Search for the cell housing the specified text and yield its (X, Y) center coordinate. 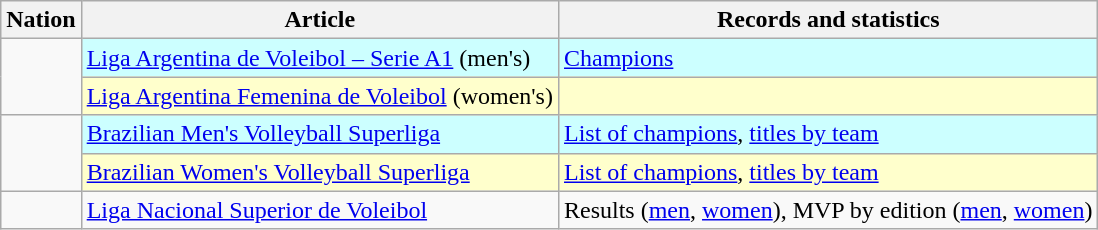
Article (320, 20)
Liga Argentina de Voleibol – Serie A1 (men's) (320, 58)
Results (men, women), MVP by edition (men, women) (828, 210)
Brazilian Women's Volleyball Superliga (320, 172)
Brazilian Men's Volleyball Superliga (320, 134)
Liga Nacional Superior de Voleibol (320, 210)
Records and statistics (828, 20)
Nation (41, 20)
Champions (828, 58)
Liga Argentina Femenina de Voleibol (women's) (320, 96)
